Detect which cell encompasses the target text, then output its [X, Y] center coordinate. 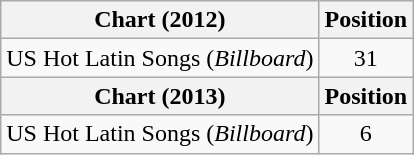
Chart (2013) [160, 96]
Chart (2012) [160, 20]
31 [366, 58]
6 [366, 134]
